For the text-containing cell, return its midpoint in (x, y) coordinate format. 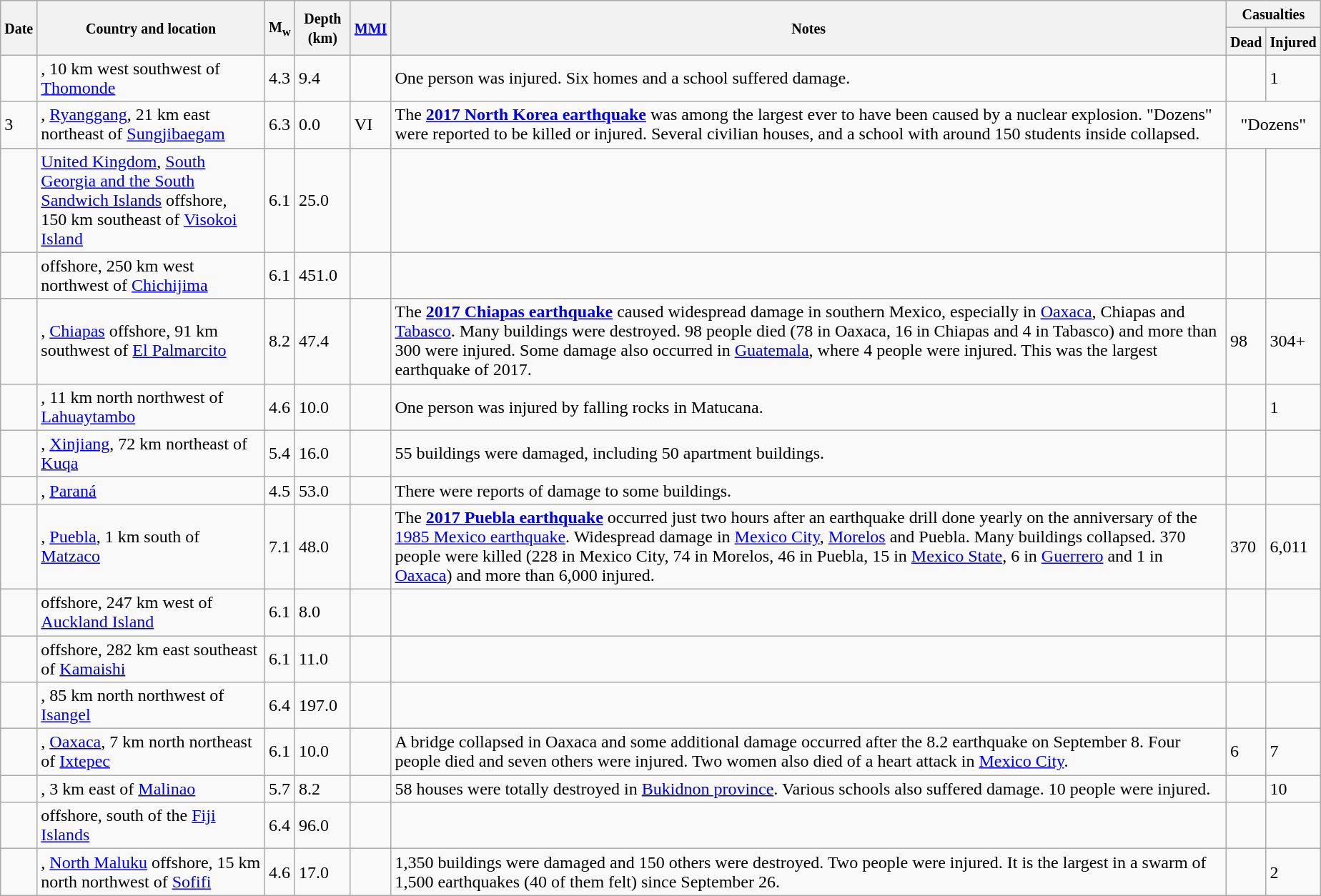
Depth (km) (322, 28)
, Puebla, 1 km south of Matzaco (152, 546)
2 (1293, 872)
47.4 (322, 342)
, Paraná (152, 490)
, Ryanggang, 21 km east northeast of Sungjibaegam (152, 124)
There were reports of damage to some buildings. (809, 490)
10 (1293, 789)
8.0 (322, 612)
3 (19, 124)
7 (1293, 752)
offshore, 282 km east southeast of Kamaishi (152, 659)
53.0 (322, 490)
17.0 (322, 872)
United Kingdom, South Georgia and the South Sandwich Islands offshore, 150 km southeast of Visokoi Island (152, 200)
Notes (809, 28)
offshore, south of the Fiji Islands (152, 826)
25.0 (322, 200)
One person was injured. Six homes and a school suffered damage. (809, 79)
, Xinjiang, 72 km northeast of Kuqa (152, 453)
, North Maluku offshore, 15 km north northwest of Sofifi (152, 872)
6.3 (279, 124)
11.0 (322, 659)
9.4 (322, 79)
offshore, 247 km west of Auckland Island (152, 612)
55 buildings were damaged, including 50 apartment buildings. (809, 453)
, 85 km north northwest of Isangel (152, 706)
Mw (279, 28)
98 (1246, 342)
451.0 (322, 276)
5.4 (279, 453)
370 (1246, 546)
Country and location (152, 28)
, 11 km north northwest of Lahuaytambo (152, 407)
6 (1246, 752)
6,011 (1293, 546)
MMI (370, 28)
16.0 (322, 453)
, 3 km east of Malinao (152, 789)
5.7 (279, 789)
One person was injured by falling rocks in Matucana. (809, 407)
"Dozens" (1273, 124)
304+ (1293, 342)
48.0 (322, 546)
4.3 (279, 79)
Injured (1293, 41)
Dead (1246, 41)
, 10 km west southwest of Thomonde (152, 79)
197.0 (322, 706)
96.0 (322, 826)
Date (19, 28)
0.0 (322, 124)
4.5 (279, 490)
7.1 (279, 546)
58 houses were totally destroyed in Bukidnon province. Various schools also suffered damage. 10 people were injured. (809, 789)
Casualties (1273, 14)
offshore, 250 km west northwest of Chichijima (152, 276)
, Chiapas offshore, 91 km southwest of El Palmarcito (152, 342)
VI (370, 124)
, Oaxaca, 7 km north northeast of Ixtepec (152, 752)
